Find where the given text appears and provide that cell's center as (x, y) coordinate. 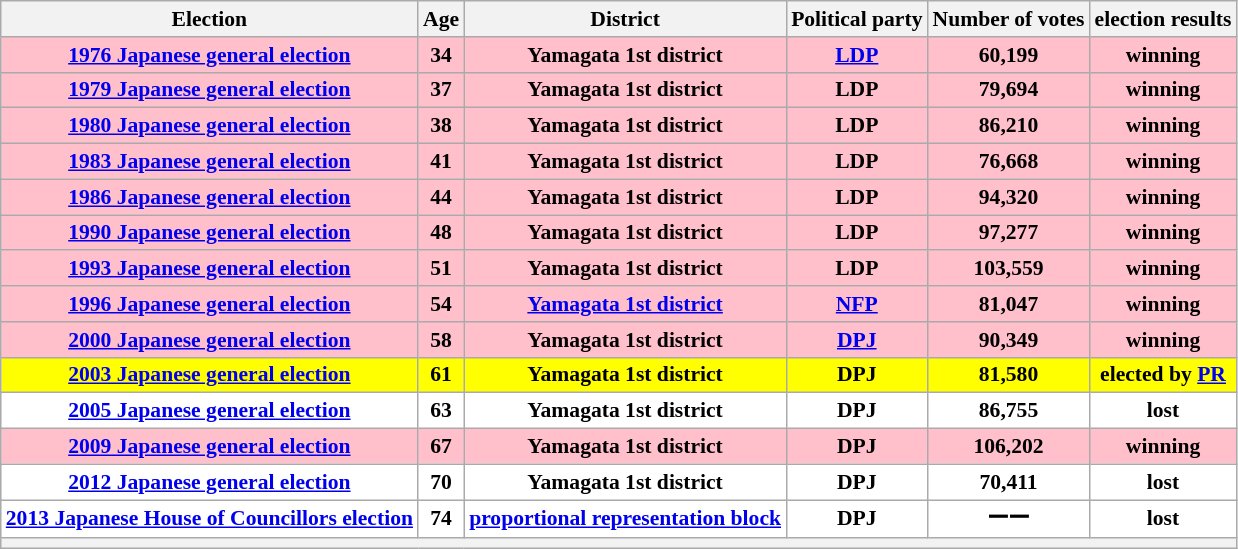
41 (441, 162)
1993 Japanese general election (210, 269)
2012 Japanese general election (210, 482)
63 (441, 411)
Age (441, 19)
90,349 (1008, 340)
ーー (1008, 520)
Election (210, 19)
103,559 (1008, 269)
1990 Japanese general election (210, 233)
2000 Japanese general election (210, 340)
76,668 (1008, 162)
1996 Japanese general election (210, 304)
61 (441, 375)
1980 Japanese general election (210, 126)
1976 Japanese general election (210, 55)
proportional representation block (625, 520)
1983 Japanese general election (210, 162)
86,755 (1008, 411)
Number of votes (1008, 19)
58 (441, 340)
38 (441, 126)
2003 Japanese general election (210, 375)
34 (441, 55)
1979 Japanese general election (210, 90)
District (625, 19)
67 (441, 447)
1986 Japanese general election (210, 197)
74 (441, 520)
2009 Japanese general election (210, 447)
79,694 (1008, 90)
86,210 (1008, 126)
81,047 (1008, 304)
60,199 (1008, 55)
48 (441, 233)
Political party (856, 19)
94,320 (1008, 197)
37 (441, 90)
51 (441, 269)
54 (441, 304)
70,411 (1008, 482)
81,580 (1008, 375)
2013 Japanese House of Councillors election (210, 520)
election results (1164, 19)
44 (441, 197)
106,202 (1008, 447)
2005 Japanese general election (210, 411)
70 (441, 482)
NFP (856, 304)
elected by PR (1164, 375)
97,277 (1008, 233)
